Determine the (X, Y) coordinate at the center of the cell enclosing the given text.  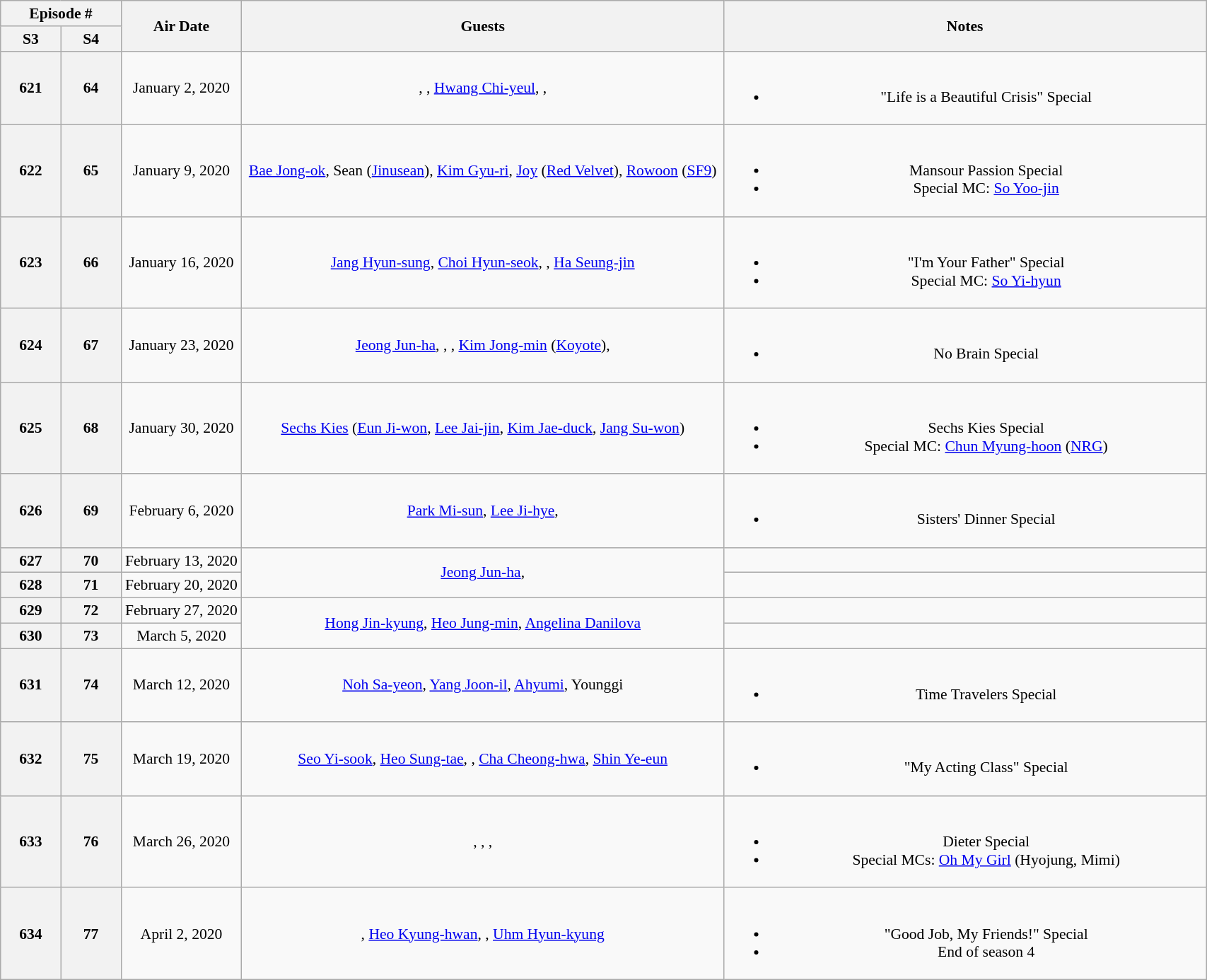
April 2, 2020 (181, 934)
, Heo Kyung-hwan, , Uhm Hyun-kyung (483, 934)
Bae Jong-ok, Sean (Jinusean), Kim Gyu-ri, Joy (Red Velvet), Rowoon (SF9) (483, 171)
65 (91, 171)
69 (91, 511)
70 (91, 561)
"Life is a Beautiful Crisis" Special (965, 88)
68 (91, 428)
March 5, 2020 (181, 636)
Mansour Passion SpecialSpecial MC: So Yoo-jin (965, 171)
72 (91, 611)
631 (31, 685)
Guests (483, 25)
February 13, 2020 (181, 561)
February 6, 2020 (181, 511)
February 27, 2020 (181, 611)
624 (31, 345)
Sechs Kies (Eun Ji-won, Lee Jai-jin, Kim Jae-duck, Jang Su-won) (483, 428)
Noh Sa-yeon, Yang Joon-il, Ahyumi, Younggi (483, 685)
71 (91, 585)
64 (91, 88)
630 (31, 636)
Air Date (181, 25)
S4 (91, 39)
February 20, 2020 (181, 585)
"Good Job, My Friends!" SpecialEnd of season 4 (965, 934)
67 (91, 345)
633 (31, 842)
"I'm Your Father" SpecialSpecial MC: So Yi-hyun (965, 262)
January 30, 2020 (181, 428)
73 (91, 636)
627 (31, 561)
March 12, 2020 (181, 685)
Jeong Jun-ha, (483, 573)
No Brain Special (965, 345)
Dieter SpecialSpecial MCs: Oh My Girl (Hyojung, Mimi) (965, 842)
January 2, 2020 (181, 88)
Sechs Kies SpecialSpecial MC: Chun Myung-hoon (NRG) (965, 428)
66 (91, 262)
Notes (965, 25)
76 (91, 842)
Jeong Jun-ha, , , Kim Jong-min (Koyote), (483, 345)
January 23, 2020 (181, 345)
Time Travelers Special (965, 685)
Jang Hyun-sung, Choi Hyun-seok, , Ha Seung-jin (483, 262)
626 (31, 511)
Hong Jin-kyung, Heo Jung-min, Angelina Danilova (483, 624)
622 (31, 171)
Park Mi-sun, Lee Ji-hye, (483, 511)
74 (91, 685)
634 (31, 934)
, , , (483, 842)
January 9, 2020 (181, 171)
621 (31, 88)
77 (91, 934)
625 (31, 428)
Sisters' Dinner Special (965, 511)
Episode # (61, 13)
March 19, 2020 (181, 759)
January 16, 2020 (181, 262)
632 (31, 759)
628 (31, 585)
March 26, 2020 (181, 842)
, , Hwang Chi-yeul, , (483, 88)
623 (31, 262)
Seo Yi-sook, Heo Sung-tae, , Cha Cheong-hwa, Shin Ye-eun (483, 759)
75 (91, 759)
S3 (31, 39)
"My Acting Class" Special (965, 759)
629 (31, 611)
